Scan for the cell matching the given text and deliver its (X, Y) coordinate at center. 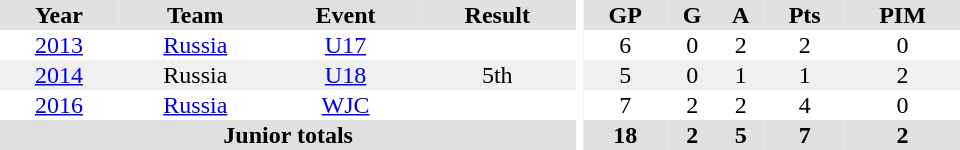
U17 (346, 45)
WJC (346, 105)
Team (196, 15)
PIM (902, 15)
Result (497, 15)
Pts (804, 15)
18 (625, 135)
2014 (59, 75)
2016 (59, 105)
4 (804, 105)
Event (346, 15)
A (740, 15)
2013 (59, 45)
GP (625, 15)
U18 (346, 75)
5th (497, 75)
Junior totals (288, 135)
G (692, 15)
Year (59, 15)
6 (625, 45)
